Locate the cell with the specified text and output its (X, Y) center coordinate. 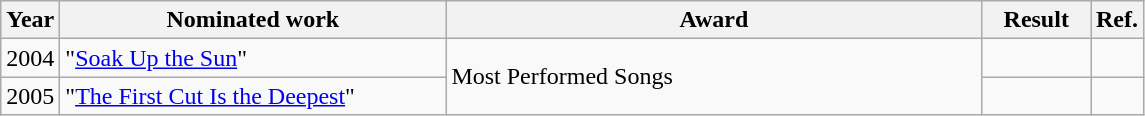
Nominated work (253, 20)
Year (30, 20)
Most Performed Songs (714, 77)
Award (714, 20)
Result (1036, 20)
2005 (30, 96)
2004 (30, 58)
"Soak Up the Sun" (253, 58)
"The First Cut Is the Deepest" (253, 96)
Ref. (1116, 20)
